From the cell containing the given text, extract its center point as [X, Y] coordinate. 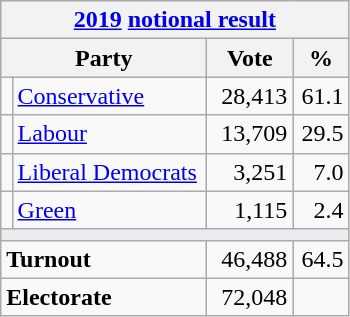
Party [104, 58]
72,048 [250, 297]
46,488 [250, 259]
Liberal Democrats [110, 172]
Electorate [104, 297]
29.5 [321, 134]
3,251 [250, 172]
13,709 [250, 134]
1,115 [250, 210]
28,413 [250, 96]
Vote [250, 58]
7.0 [321, 172]
64.5 [321, 259]
2.4 [321, 210]
Labour [110, 134]
Green [110, 210]
61.1 [321, 96]
% [321, 58]
Conservative [110, 96]
2019 notional result [175, 20]
Turnout [104, 259]
